Identify which cell holds the provided text, then report its (X, Y) central coordinate. 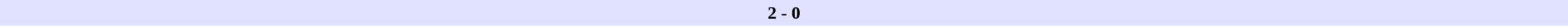
2 - 0 (784, 13)
